From the cell containing the given text, extract its center point as (x, y) coordinate. 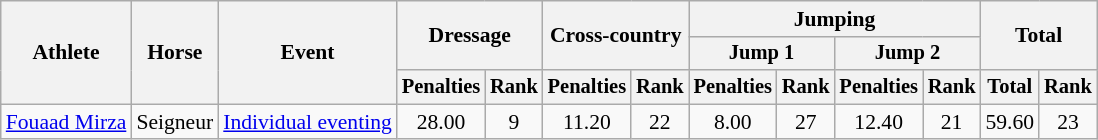
Event (308, 52)
Horse (174, 52)
Seigneur (174, 122)
Dressage (470, 36)
Jump 2 (908, 54)
9 (514, 122)
Athlete (66, 52)
27 (806, 122)
Jump 1 (762, 54)
12.40 (879, 122)
28.00 (441, 122)
Individual eventing (308, 122)
Jumping (835, 19)
23 (1068, 122)
22 (660, 122)
21 (952, 122)
Fouaad Mirza (66, 122)
8.00 (733, 122)
Cross-country (616, 36)
59.60 (1010, 122)
11.20 (587, 122)
